Find where the given text appears and provide that cell's center as [X, Y] coordinate. 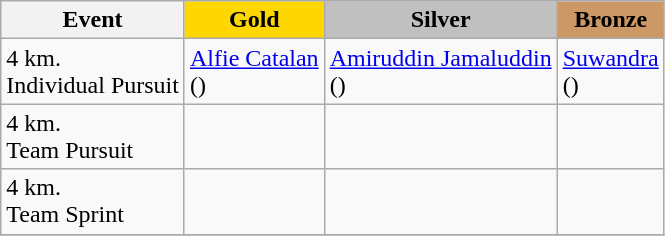
Amiruddin Jamaluddin () [440, 72]
Gold [254, 20]
Bronze [610, 20]
Event [93, 20]
4 km. Team Sprint [93, 202]
Suwandra () [610, 72]
Alfie Catalan () [254, 72]
4 km. Team Pursuit [93, 136]
4 km. Individual Pursuit [93, 72]
Silver [440, 20]
